Return the [x, y] coordinate for the center point of the cell that contains the specified text.  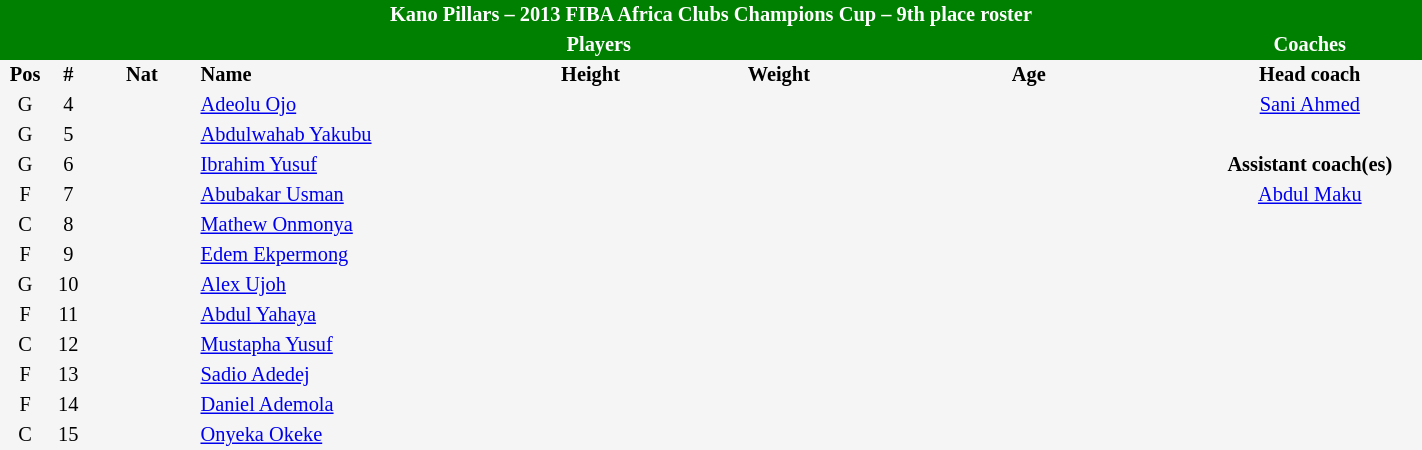
Head coach [1310, 75]
Onyeka Okeke [340, 435]
Name [340, 75]
Nat [142, 75]
Abdul Yahaya [340, 315]
9 [68, 255]
11 [68, 315]
10 [68, 285]
Sani Ahmed [1310, 105]
Alex Ujoh [340, 285]
Pos [25, 75]
Abdul Maku [1310, 195]
Players [599, 45]
15 [68, 435]
Edem Ekpermong [340, 255]
Height [591, 75]
6 [68, 165]
Abubakar Usman [340, 195]
Daniel Ademola [340, 405]
Coaches [1310, 45]
Sadio Adedej [340, 375]
8 [68, 225]
12 [68, 345]
Abdulwahab Yakubu [340, 135]
Mathew Onmonya [340, 225]
Age [1029, 75]
4 [68, 105]
14 [68, 405]
Adeolu Ojo [340, 105]
Mustapha Yusuf [340, 345]
Ibrahim Yusuf [340, 165]
Assistant coach(es) [1310, 165]
Weight [780, 75]
Kano Pillars – 2013 FIBA Africa Clubs Champions Cup – 9th place roster [711, 15]
7 [68, 195]
13 [68, 375]
5 [68, 135]
# [68, 75]
